For the text-containing cell, return its midpoint in [x, y] coordinate format. 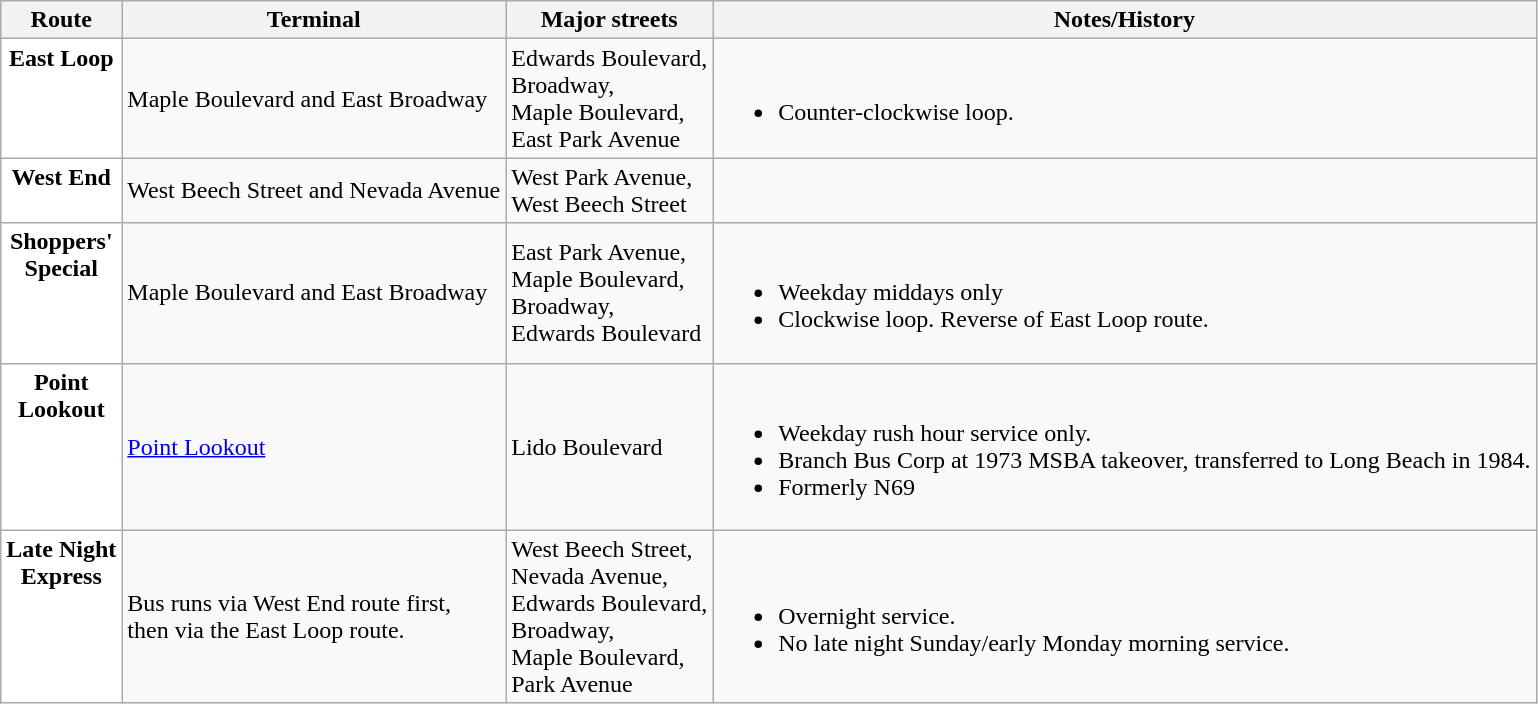
Terminal [314, 20]
Weekday middays onlyClockwise loop. Reverse of East Loop route. [1124, 293]
West Park Avenue,West Beech Street [610, 190]
Major streets [610, 20]
Shoppers'Special [62, 293]
Counter-clockwise loop. [1124, 98]
Late NightExpress [62, 616]
Lido Boulevard [610, 446]
East Loop [62, 98]
Point Lookout [314, 446]
Bus runs via West End route first,then via the East Loop route. [314, 616]
East Park Avenue,Maple Boulevard,Broadway,Edwards Boulevard [610, 293]
West Beech Street,Nevada Avenue,Edwards Boulevard,Broadway,Maple Boulevard,Park Avenue [610, 616]
West Beech Street and Nevada Avenue [314, 190]
West End [62, 190]
Edwards Boulevard,Broadway,Maple Boulevard,East Park Avenue [610, 98]
Overnight service.No late night Sunday/early Monday morning service. [1124, 616]
Route [62, 20]
Notes/History [1124, 20]
Weekday rush hour service only.Branch Bus Corp at 1973 MSBA takeover, transferred to Long Beach in 1984.Formerly N69 [1124, 446]
PointLookout [62, 446]
